Search for the cell housing the specified text and yield its (X, Y) center coordinate. 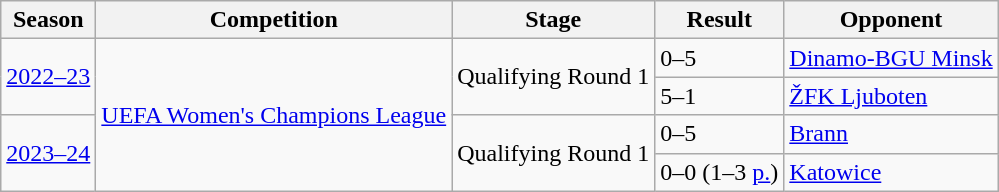
Result (720, 20)
Competition (274, 20)
Brann (891, 134)
Katowice (891, 172)
2023–24 (48, 153)
Stage (554, 20)
Dinamo-BGU Minsk (891, 58)
Opponent (891, 20)
UEFA Women's Champions League (274, 115)
Season (48, 20)
0–0 (1–3 p.) (720, 172)
2022–23 (48, 77)
ŽFK Ljuboten (891, 96)
5–1 (720, 96)
